Provide the (X, Y) coordinate of the cell's center where the given text is located.  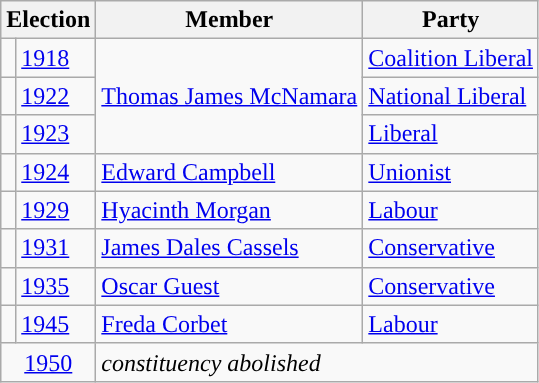
Party (451, 20)
constituency abolished (318, 362)
Freda Corbet (230, 324)
1923 (56, 134)
Unionist (451, 172)
Election (48, 20)
1945 (56, 324)
Oscar Guest (230, 286)
National Liberal (451, 96)
1929 (56, 210)
Edward Campbell (230, 172)
1924 (56, 172)
1950 (48, 362)
James Dales Cassels (230, 248)
Thomas James McNamara (230, 96)
Member (230, 20)
Coalition Liberal (451, 58)
Hyacinth Morgan (230, 210)
Liberal (451, 134)
1918 (56, 58)
1922 (56, 96)
1935 (56, 286)
1931 (56, 248)
